Extract the [X, Y] coordinate from the center of the cell holding the provided text.  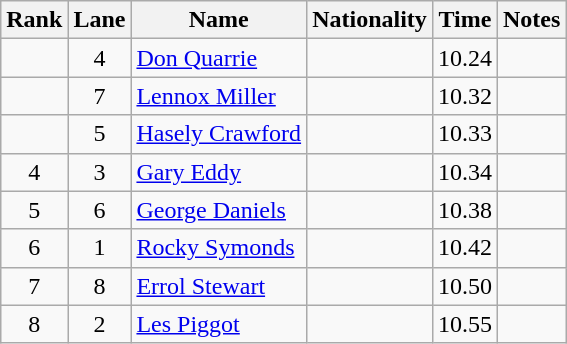
Les Piggot [219, 324]
10.42 [464, 248]
Name [219, 20]
10.55 [464, 324]
Nationality [370, 20]
Lane [100, 20]
Time [464, 20]
Lennox Miller [219, 96]
10.34 [464, 172]
10.32 [464, 96]
10.38 [464, 210]
1 [100, 248]
George Daniels [219, 210]
10.50 [464, 286]
3 [100, 172]
Errol Stewart [219, 286]
10.24 [464, 58]
Rocky Symonds [219, 248]
10.33 [464, 134]
Rank [34, 20]
Gary Eddy [219, 172]
2 [100, 324]
Don Quarrie [219, 58]
Hasely Crawford [219, 134]
Notes [531, 20]
